From the cell containing the given text, extract its center point as (X, Y) coordinate. 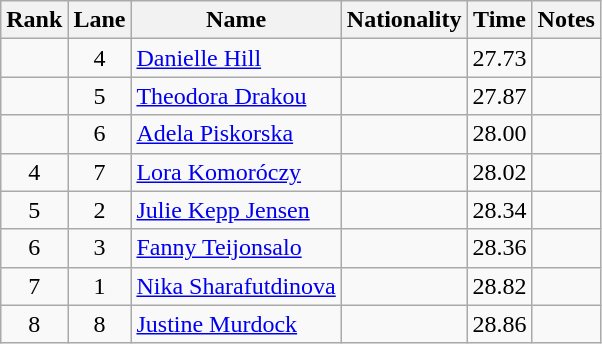
Adela Piskorska (236, 134)
Nationality (404, 20)
Danielle Hill (236, 58)
Julie Kepp Jensen (236, 210)
28.82 (500, 286)
Theodora Drakou (236, 96)
28.34 (500, 210)
2 (100, 210)
28.36 (500, 248)
1 (100, 286)
Justine Murdock (236, 324)
28.86 (500, 324)
Name (236, 20)
28.00 (500, 134)
3 (100, 248)
Lane (100, 20)
27.73 (500, 58)
Rank (34, 20)
Notes (566, 20)
27.87 (500, 96)
Lora Komoróczy (236, 172)
Fanny Teijonsalo (236, 248)
Nika Sharafutdinova (236, 286)
Time (500, 20)
28.02 (500, 172)
